Return [X, Y] of the center of cell containing provided text 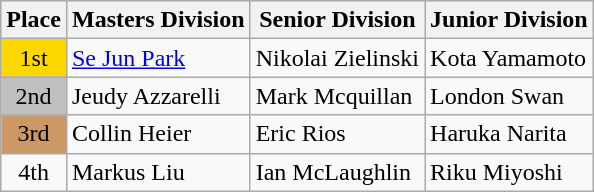
2nd [34, 96]
Collin Heier [158, 134]
4th [34, 172]
Kota Yamamoto [510, 58]
London Swan [510, 96]
Ian McLaughlin [337, 172]
Masters Division [158, 20]
1st [34, 58]
Jeudy Azzarelli [158, 96]
Senior Division [337, 20]
Mark Mcquillan [337, 96]
Haruka Narita [510, 134]
Junior Division [510, 20]
Eric Rios [337, 134]
Se Jun Park [158, 58]
Markus Liu [158, 172]
Riku Miyoshi [510, 172]
Place [34, 20]
Nikolai Zielinski [337, 58]
3rd [34, 134]
